Scan for the cell matching the given text and deliver its [x, y] coordinate at center. 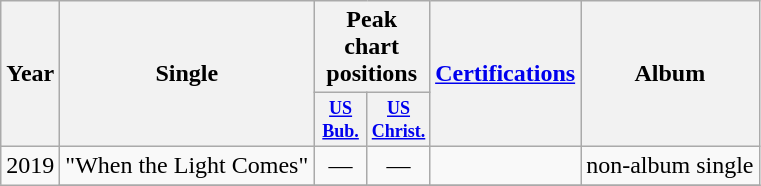
Year [30, 74]
2019 [30, 165]
"When the Light Comes" [187, 165]
Single [187, 74]
USBub. [341, 120]
non-album single [670, 165]
Certifications [506, 74]
Peak chart positions [372, 47]
USChrist. [398, 120]
Album [670, 74]
